Identify which cell holds the provided text, then report its (X, Y) central coordinate. 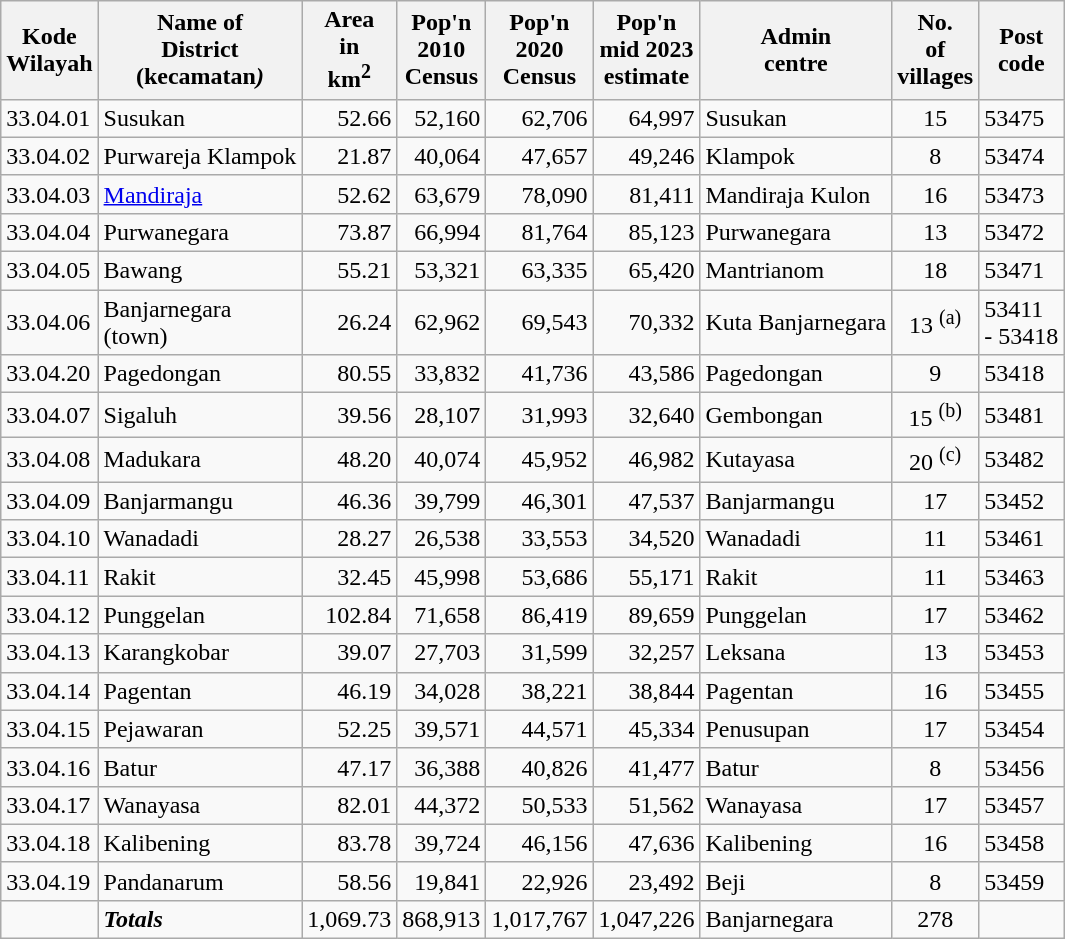
33.04.17 (50, 805)
Pandanarum (200, 881)
69,543 (540, 322)
40,074 (442, 460)
39,571 (442, 729)
28,107 (442, 416)
Purwareja Klampok (200, 156)
22,926 (540, 881)
52.62 (350, 194)
27,703 (442, 653)
46.36 (350, 501)
33.04.11 (50, 577)
18 (936, 271)
20 (c) (936, 460)
33.04.15 (50, 729)
33.04.02 (50, 156)
83.78 (350, 843)
47.17 (350, 767)
Klampok (796, 156)
26.24 (350, 322)
46,982 (646, 460)
65,420 (646, 271)
28.27 (350, 539)
Admincentre (796, 50)
81,764 (540, 232)
53461 (1022, 539)
Madukara (200, 460)
47,537 (646, 501)
41,736 (540, 374)
44,571 (540, 729)
53458 (1022, 843)
34,520 (646, 539)
53418 (1022, 374)
33.04.08 (50, 460)
102.84 (350, 615)
32.45 (350, 577)
36,388 (442, 767)
46,301 (540, 501)
52.25 (350, 729)
62,706 (540, 118)
13 (a) (936, 322)
Beji (796, 881)
31,599 (540, 653)
40,826 (540, 767)
81,411 (646, 194)
33,553 (540, 539)
49,246 (646, 156)
39,799 (442, 501)
45,334 (646, 729)
53474 (1022, 156)
53411- 53418 (1022, 322)
39.56 (350, 416)
73.87 (350, 232)
Area in km2 (350, 50)
64,997 (646, 118)
39,724 (442, 843)
Pop'n 2010Census (442, 50)
78,090 (540, 194)
53482 (1022, 460)
1,017,767 (540, 920)
33,832 (442, 374)
80.55 (350, 374)
Mandiraja (200, 194)
40,064 (442, 156)
32,257 (646, 653)
Penusupan (796, 729)
66,994 (442, 232)
33.04.16 (50, 767)
Kuta Banjarnegara (796, 322)
53457 (1022, 805)
278 (936, 920)
53463 (1022, 577)
53452 (1022, 501)
33.04.06 (50, 322)
33.04.05 (50, 271)
Pop'n mid 2023estimate (646, 50)
53475 (1022, 118)
33.04.13 (50, 653)
58.56 (350, 881)
43,586 (646, 374)
33.04.01 (50, 118)
62,962 (442, 322)
15 (936, 118)
39.07 (350, 653)
1,069.73 (350, 920)
63,335 (540, 271)
53456 (1022, 767)
63,679 (442, 194)
53455 (1022, 691)
21.87 (350, 156)
Name ofDistrict(kecamatan) (200, 50)
Mandiraja Kulon (796, 194)
Pop'n 2020Census (540, 50)
34,028 (442, 691)
46,156 (540, 843)
53453 (1022, 653)
Pejawaran (200, 729)
45,952 (540, 460)
23,492 (646, 881)
50,533 (540, 805)
Gembongan (796, 416)
15 (b) (936, 416)
Leksana (796, 653)
Totals (200, 920)
55.21 (350, 271)
41,477 (646, 767)
53473 (1022, 194)
53472 (1022, 232)
86,419 (540, 615)
52,160 (442, 118)
Sigaluh (200, 416)
33.04.18 (50, 843)
Postcode (1022, 50)
31,993 (540, 416)
19,841 (442, 881)
47,636 (646, 843)
1,047,226 (646, 920)
33.04.03 (50, 194)
33.04.20 (50, 374)
55,171 (646, 577)
52.66 (350, 118)
868,913 (442, 920)
82.01 (350, 805)
Banjarnegara (796, 920)
No.of villages (936, 50)
53454 (1022, 729)
Kutayasa (796, 460)
Banjarnegara (town) (200, 322)
71,658 (442, 615)
48.20 (350, 460)
33.04.12 (50, 615)
33.04.14 (50, 691)
53462 (1022, 615)
53471 (1022, 271)
33.04.19 (50, 881)
33.04.07 (50, 416)
32,640 (646, 416)
Kode Wilayah (50, 50)
9 (936, 374)
Mantrianom (796, 271)
44,372 (442, 805)
Karangkobar (200, 653)
53,321 (442, 271)
53481 (1022, 416)
38,221 (540, 691)
33.04.09 (50, 501)
47,657 (540, 156)
70,332 (646, 322)
Bawang (200, 271)
53459 (1022, 881)
51,562 (646, 805)
26,538 (442, 539)
33.04.10 (50, 539)
38,844 (646, 691)
46.19 (350, 691)
33.04.04 (50, 232)
45,998 (442, 577)
89,659 (646, 615)
85,123 (646, 232)
53,686 (540, 577)
